Return the (X, Y) coordinate for the center point of the cell that contains the specified text.  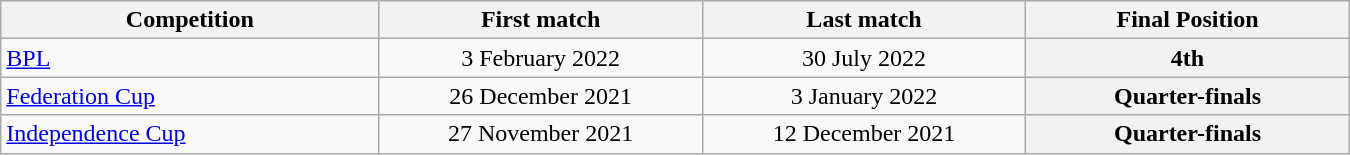
Independence Cup (190, 134)
Last match (864, 20)
BPL (190, 58)
4th (1188, 58)
26 December 2021 (540, 96)
Final Position (1188, 20)
12 December 2021 (864, 134)
3 January 2022 (864, 96)
30 July 2022 (864, 58)
First match (540, 20)
27 November 2021 (540, 134)
3 February 2022 (540, 58)
Federation Cup (190, 96)
Competition (190, 20)
